Extract the (x, y) coordinate from the center of the cell holding the provided text.  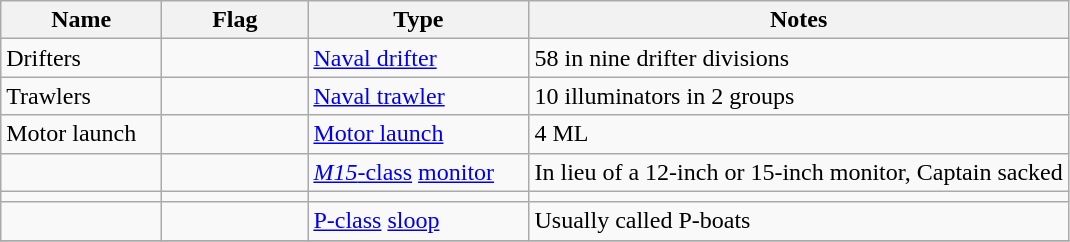
Naval trawler (418, 96)
In lieu of a 12-inch or 15-inch monitor, Captain sacked (798, 172)
10 illuminators in 2 groups (798, 96)
M15-class monitor (418, 172)
Type (418, 20)
Naval drifter (418, 58)
58 in nine drifter divisions (798, 58)
Drifters (82, 58)
4 ML (798, 134)
P-class sloop (418, 221)
Flag (235, 20)
Trawlers (82, 96)
Usually called P-boats (798, 221)
Name (82, 20)
Notes (798, 20)
